Scan for the cell matching the given text and deliver its (x, y) coordinate at center. 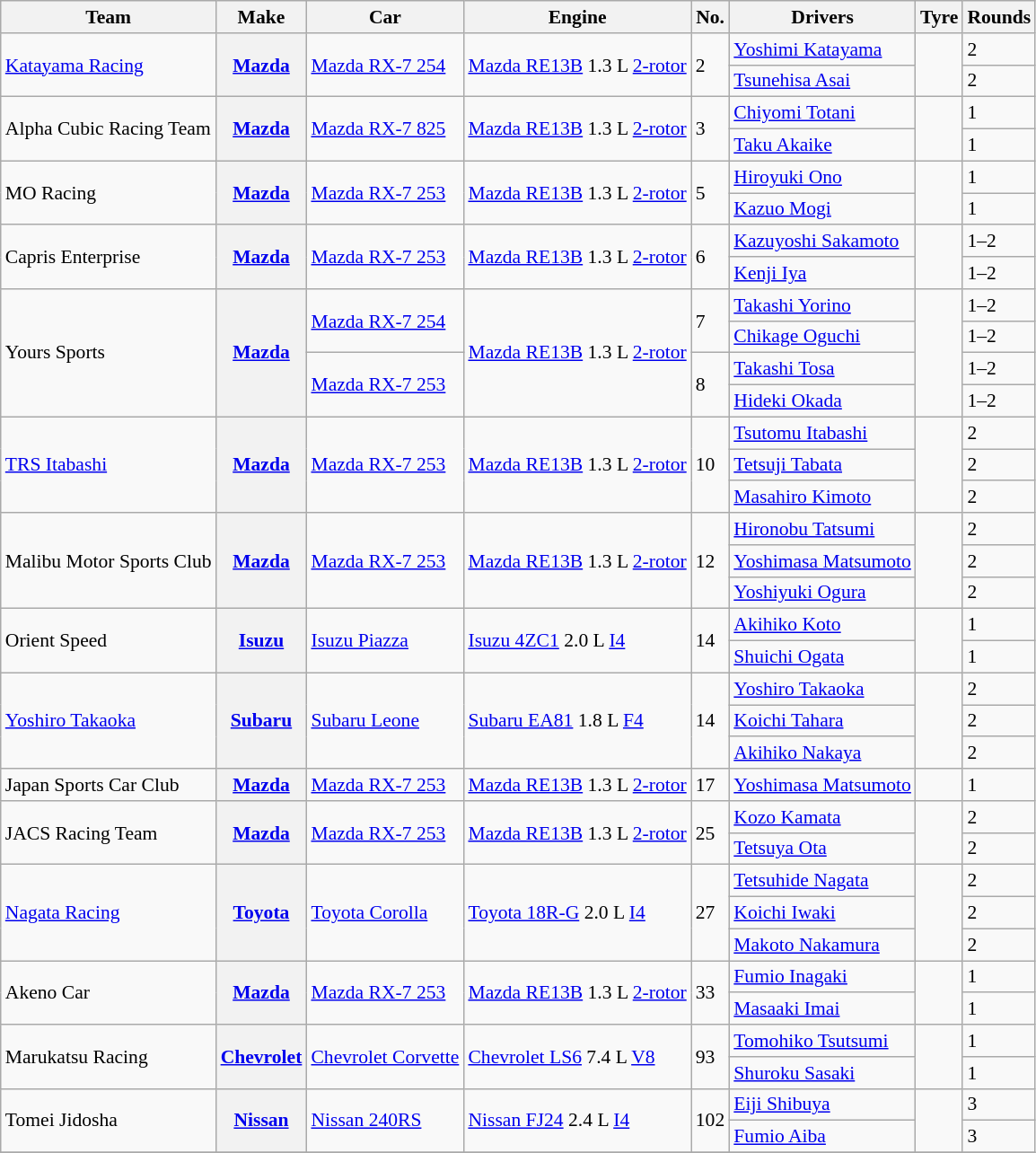
Tsunehisa Asai (822, 81)
7 (711, 321)
Toyota (262, 912)
25 (711, 833)
Masaaki Imai (822, 1009)
Tomohiko Tsutsumi (822, 1041)
Hironobu Tatsumi (822, 529)
Takashi Tosa (822, 369)
6 (711, 257)
Shuroku Sasaki (822, 1073)
Team (109, 17)
Car (384, 17)
TRS Itabashi (109, 465)
8 (711, 384)
Subaru (262, 720)
Mazda RX-7 825 (384, 129)
Alpha Cubic Racing Team (109, 129)
Nissan (262, 1121)
Isuzu (262, 641)
Subaru EA81 1.8 L F4 (576, 720)
Kenji Iya (822, 273)
Japan Sports Car Club (109, 785)
Katayama Racing (109, 65)
17 (711, 785)
Kazuyoshi Sakamoto (822, 242)
Kazuo Mogi (822, 209)
Yoshiyuki Ogura (822, 593)
Rounds (998, 17)
102 (711, 1121)
No. (711, 17)
Chevrolet Corvette (384, 1056)
93 (711, 1056)
Fumio Aiba (822, 1137)
Takashi Yorino (822, 305)
Malibu Motor Sports Club (109, 560)
Toyota Corolla (384, 912)
Tetsuya Ota (822, 849)
Tomei Jidosha (109, 1121)
Make (262, 17)
Engine (576, 17)
12 (711, 560)
27 (711, 912)
JACS Racing Team (109, 833)
Yours Sports (109, 353)
Isuzu 4ZC1 2.0 L I4 (576, 641)
Nagata Racing (109, 912)
Nissan 240RS (384, 1121)
Yoshimi Katayama (822, 49)
Tetsuhide Nagata (822, 881)
Capris Enterprise (109, 257)
Akeno Car (109, 993)
Hiroyuki Ono (822, 177)
Eiji Shibuya (822, 1105)
Koichi Tahara (822, 721)
Nissan FJ24 2.4 L I4 (576, 1121)
Koichi Iwaki (822, 913)
Chikage Oguchi (822, 337)
Chevrolet LS6 7.4 L V8 (576, 1056)
5 (711, 192)
Tyre (939, 17)
Akihiko Nakaya (822, 753)
Tsutomu Itabashi (822, 433)
Marukatsu Racing (109, 1056)
Isuzu Piazza (384, 641)
MO Racing (109, 192)
Toyota 18R-G 2.0 L I4 (576, 912)
Fumio Inagaki (822, 977)
Masahiro Kimoto (822, 497)
Orient Speed (109, 641)
Makoto Nakamura (822, 945)
Hideki Okada (822, 401)
33 (711, 993)
Shuichi Ogata (822, 657)
Drivers (822, 17)
Kozo Kamata (822, 817)
Taku Akaike (822, 145)
Chevrolet (262, 1056)
Subaru Leone (384, 720)
Chiyomi Totani (822, 113)
Akihiko Koto (822, 625)
10 (711, 465)
Tetsuji Tabata (822, 465)
